Extract the (x, y) coordinate from the center of the cell holding the provided text.  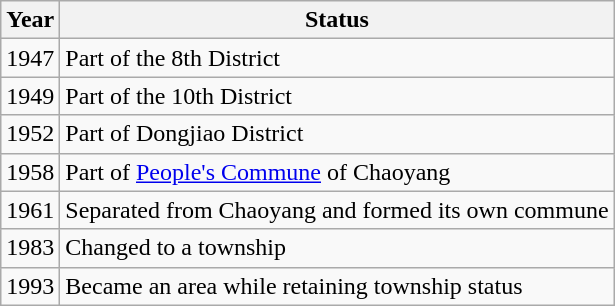
Part of Dongjiao District (337, 134)
1961 (30, 210)
Became an area while retaining township status (337, 286)
Part of People's Commune of Chaoyang (337, 172)
1952 (30, 134)
Status (337, 20)
Part of the 10th District (337, 96)
1947 (30, 58)
Year (30, 20)
Separated from Chaoyang and formed its own commune (337, 210)
Changed to a township (337, 248)
1983 (30, 248)
Part of the 8th District (337, 58)
1993 (30, 286)
1949 (30, 96)
1958 (30, 172)
